Provide the (X, Y) coordinate of the cell's center where the given text is located.  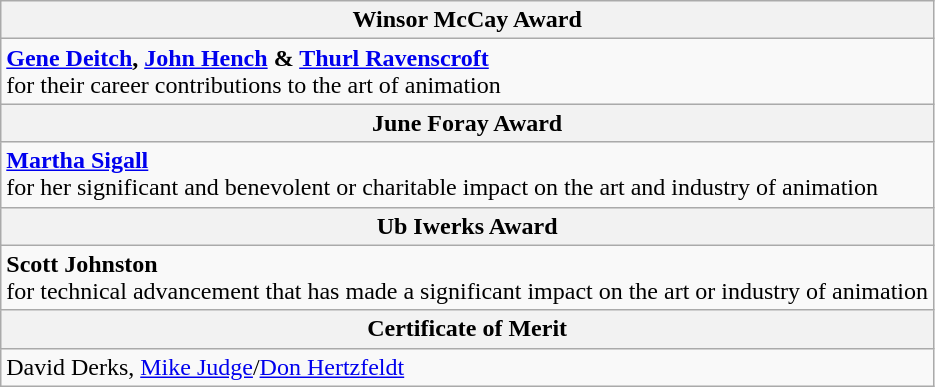
Ub Iwerks Award (468, 226)
Winsor McCay Award (468, 20)
David Derks, Mike Judge/Don Hertzfeldt (468, 367)
Gene Deitch, John Hench & Thurl Ravenscroftfor their career contributions to the art of animation (468, 72)
June Foray Award (468, 123)
Scott Johnstonfor technical advancement that has made a significant impact on the art or industry of animation (468, 278)
Martha Sigallfor her significant and benevolent or charitable impact on the art and industry of animation (468, 174)
Certificate of Merit (468, 329)
